Find where the given text appears and provide that cell's center as (X, Y) coordinate. 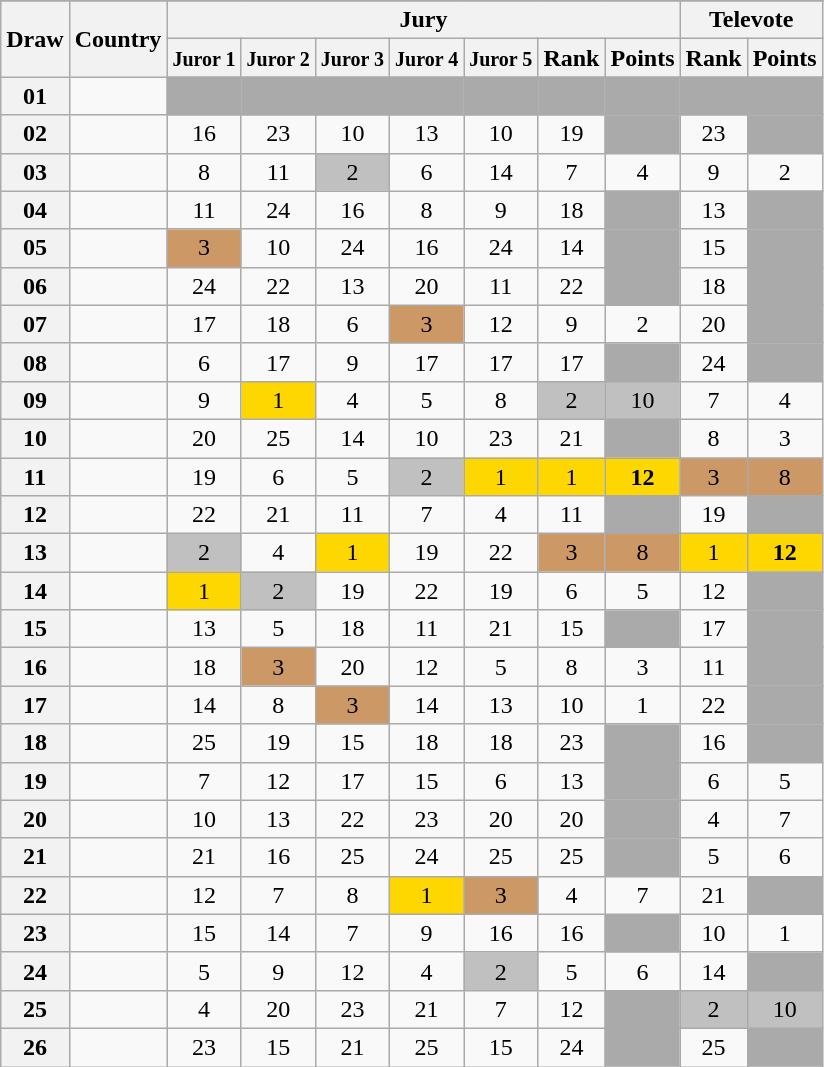
Country (118, 39)
08 (35, 362)
07 (35, 324)
06 (35, 286)
Juror 1 (204, 58)
09 (35, 400)
Televote (751, 20)
Jury (424, 20)
01 (35, 96)
03 (35, 172)
Draw (35, 39)
04 (35, 210)
02 (35, 134)
Juror 4 (426, 58)
Juror 5 (501, 58)
26 (35, 1047)
Juror 3 (352, 58)
05 (35, 248)
Juror 2 (278, 58)
